From the cell containing the given text, extract its center point as [x, y] coordinate. 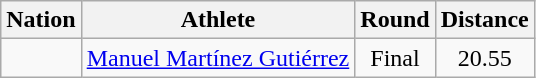
Manuel Martínez Gutiérrez [218, 58]
Nation [41, 20]
Distance [484, 20]
Final [395, 58]
Round [395, 20]
Athlete [218, 20]
20.55 [484, 58]
